Locate the cell with the specified text and output its [X, Y] center coordinate. 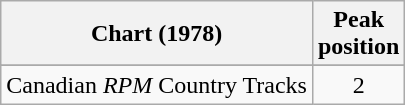
Chart (1978) [157, 34]
Canadian RPM Country Tracks [157, 85]
Peakposition [358, 34]
2 [358, 85]
